Scan for the cell matching the given text and deliver its [x, y] coordinate at center. 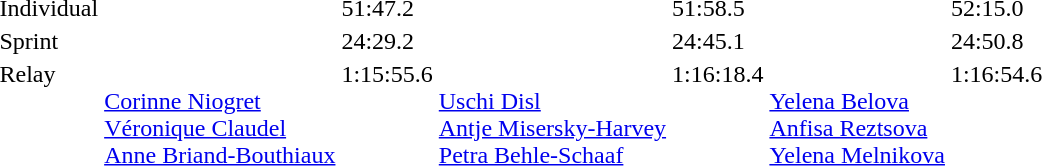
24:45.1 [718, 41]
24:29.2 [387, 41]
